Capture the cell that displays the provided text and extract its (x, y) central coordinate. 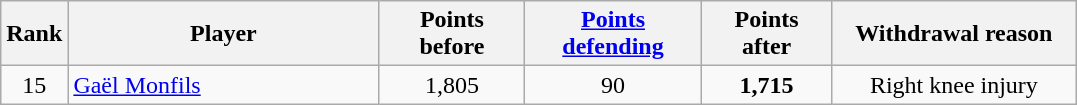
1,715 (766, 85)
Right knee injury (954, 85)
Points before (452, 34)
Withdrawal reason (954, 34)
Rank (34, 34)
15 (34, 85)
Points defending (613, 34)
Points after (766, 34)
1,805 (452, 85)
Gaël Monfils (224, 85)
90 (613, 85)
Player (224, 34)
